Search for the cell housing the specified text and yield its (X, Y) center coordinate. 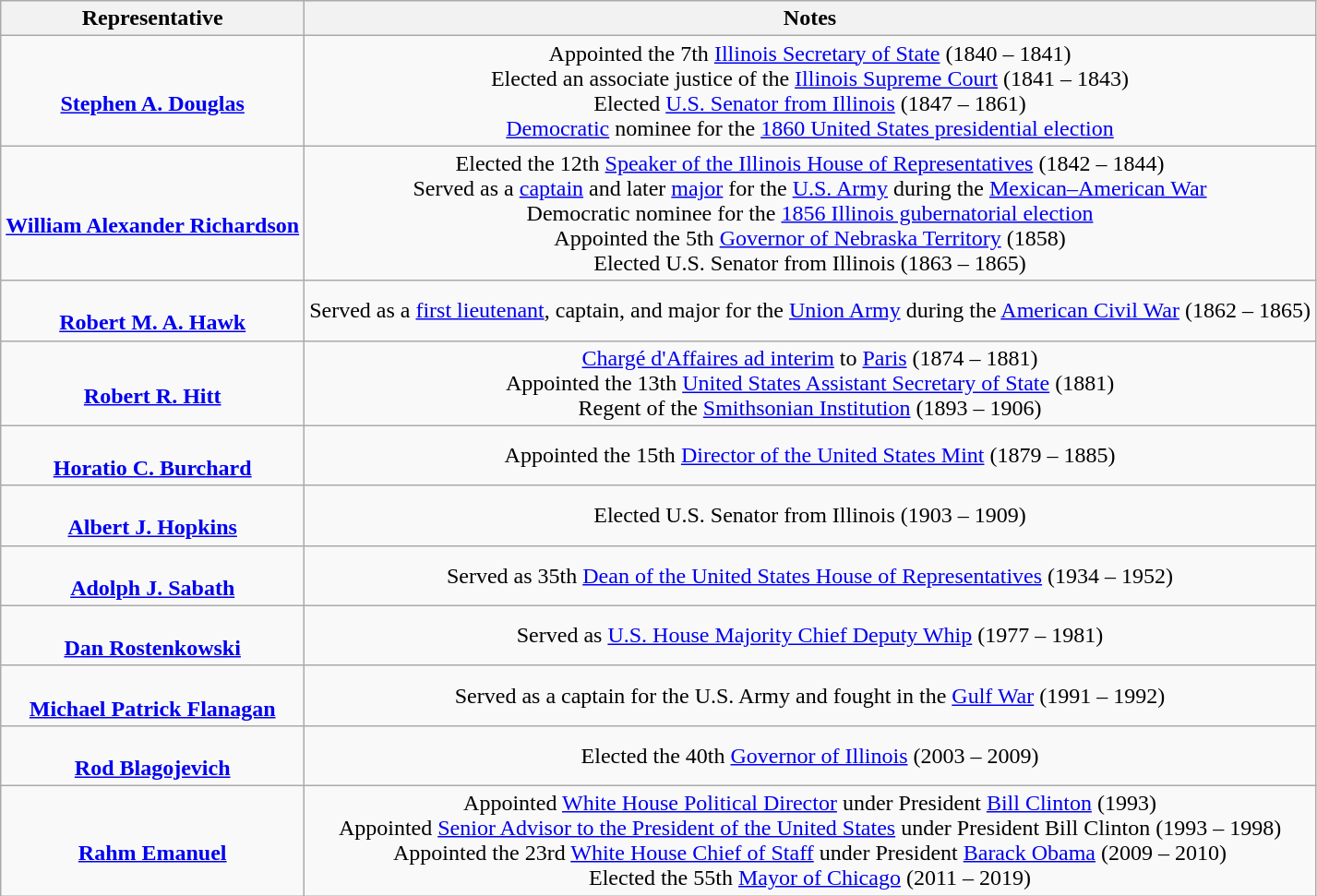
Served as 35th Dean of the United States House of Representatives (1934 – 1952) (810, 576)
Adolph J. Sabath (153, 576)
Notes (810, 18)
Appointed the 15th Director of the United States Mint (1879 – 1885) (810, 456)
William Alexander Richardson (153, 213)
Horatio C. Burchard (153, 456)
Stephen A. Douglas (153, 90)
Rahm Emanuel (153, 840)
Served as U.S. House Majority Chief Deputy Whip (1977 – 1981) (810, 635)
Representative (153, 18)
Served as a first lieutenant, captain, and major for the Union Army during the American Civil War (1862 – 1865) (810, 310)
Elected the 40th Governor of Illinois (2003 – 2009) (810, 755)
Michael Patrick Flanagan (153, 696)
Robert R. Hitt (153, 383)
Dan Rostenkowski (153, 635)
Elected U.S. Senator from Illinois (1903 – 1909) (810, 515)
Albert J. Hopkins (153, 515)
Served as a captain for the U.S. Army and fought in the Gulf War (1991 – 1992) (810, 696)
Robert M. A. Hawk (153, 310)
Rod Blagojevich (153, 755)
